Output the (x, y) coordinate of the center of the cell containing the given text.  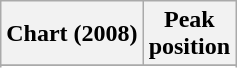
Chart (2008) (72, 34)
Peakposition (189, 34)
